Identify which cell holds the provided text, then report its [x, y] central coordinate. 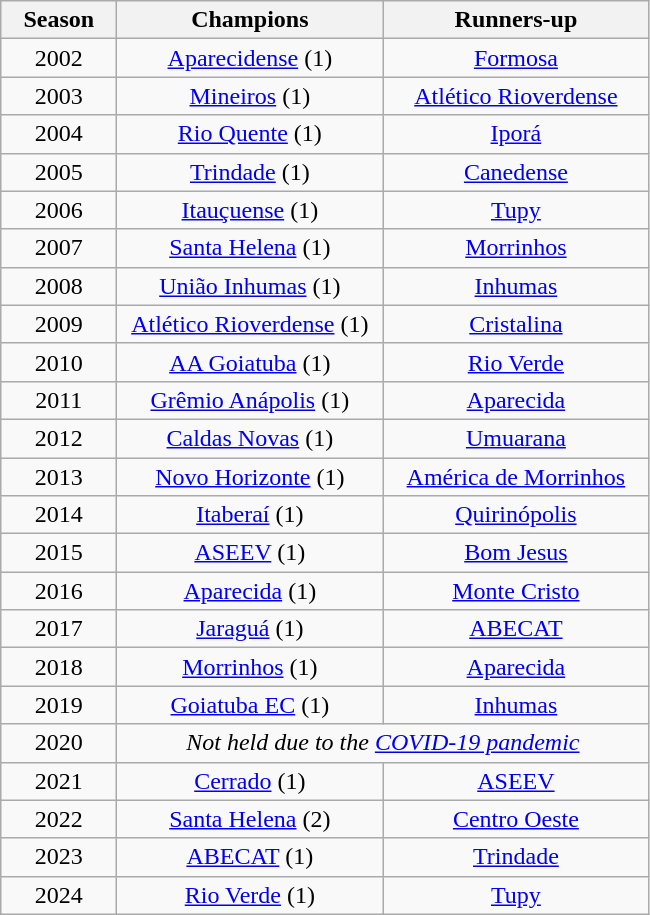
ABECAT [516, 629]
Morrinhos (1) [250, 667]
2022 [59, 819]
2005 [59, 172]
Santa Helena (1) [250, 248]
2023 [59, 857]
2015 [59, 553]
União Inhumas (1) [250, 286]
2004 [59, 134]
2010 [59, 362]
2007 [59, 248]
2013 [59, 477]
Mineiros (1) [250, 96]
Morrinhos [516, 248]
Jaraguá (1) [250, 629]
Not held due to the COVID-19 pandemic [383, 743]
Rio Verde (1) [250, 895]
2006 [59, 210]
2014 [59, 515]
Cristalina [516, 324]
2002 [59, 58]
2008 [59, 286]
Rio Quente (1) [250, 134]
Rio Verde [516, 362]
2016 [59, 591]
Umuarana [516, 438]
Aparecidense (1) [250, 58]
Trindade (1) [250, 172]
2009 [59, 324]
Caldas Novas (1) [250, 438]
Santa Helena (2) [250, 819]
Monte Cristo [516, 591]
Novo Horizonte (1) [250, 477]
ASEEV [516, 781]
Itauçuense (1) [250, 210]
2018 [59, 667]
Atlético Rioverdense [516, 96]
Season [59, 20]
2003 [59, 96]
2011 [59, 400]
2020 [59, 743]
2021 [59, 781]
2024 [59, 895]
Runners-up [516, 20]
2017 [59, 629]
Atlético Rioverdense (1) [250, 324]
Grêmio Anápolis (1) [250, 400]
Cerrado (1) [250, 781]
ASEEV (1) [250, 553]
Goiatuba EC (1) [250, 705]
ABECAT (1) [250, 857]
Canedense [516, 172]
Itaberaí (1) [250, 515]
Champions [250, 20]
Trindade [516, 857]
Bom Jesus [516, 553]
Formosa [516, 58]
2012 [59, 438]
AA Goiatuba (1) [250, 362]
Centro Oeste [516, 819]
Quirinópolis [516, 515]
2019 [59, 705]
Iporá [516, 134]
América de Morrinhos [516, 477]
Aparecida (1) [250, 591]
